From the cell containing the given text, extract its center point as [X, Y] coordinate. 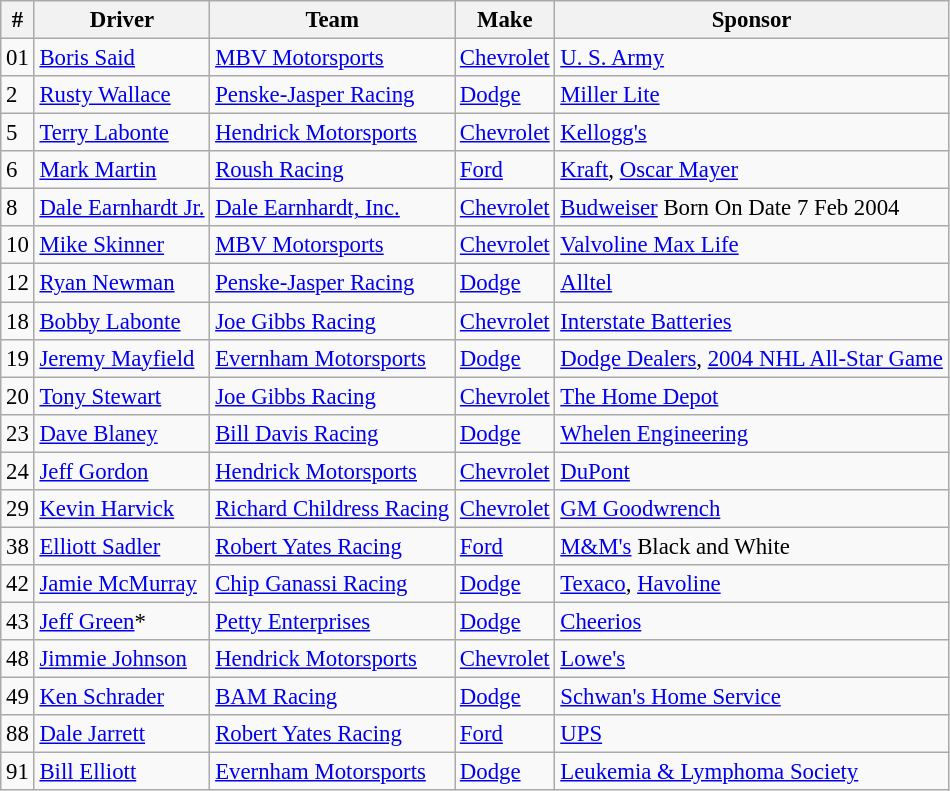
Budweiser Born On Date 7 Feb 2004 [752, 208]
Mike Skinner [122, 245]
Bobby Labonte [122, 321]
Rusty Wallace [122, 95]
Bill Elliott [122, 772]
Ken Schrader [122, 697]
18 [18, 321]
88 [18, 734]
91 [18, 772]
M&M's Black and White [752, 546]
Dale Earnhardt Jr. [122, 208]
Miller Lite [752, 95]
Whelen Engineering [752, 433]
Sponsor [752, 20]
5 [18, 133]
Interstate Batteries [752, 321]
Boris Said [122, 58]
Dave Blaney [122, 433]
38 [18, 546]
Jeff Green* [122, 621]
Jamie McMurray [122, 584]
2 [18, 95]
42 [18, 584]
Terry Labonte [122, 133]
24 [18, 471]
Petty Enterprises [332, 621]
Dale Jarrett [122, 734]
UPS [752, 734]
Richard Childress Racing [332, 509]
20 [18, 396]
Ryan Newman [122, 283]
8 [18, 208]
43 [18, 621]
Jimmie Johnson [122, 659]
19 [18, 358]
BAM Racing [332, 697]
Cheerios [752, 621]
Dale Earnhardt, Inc. [332, 208]
GM Goodwrench [752, 509]
23 [18, 433]
Valvoline Max Life [752, 245]
Driver [122, 20]
# [18, 20]
Leukemia & Lymphoma Society [752, 772]
Kraft, Oscar Mayer [752, 170]
Alltel [752, 283]
Team [332, 20]
Kellogg's [752, 133]
10 [18, 245]
Mark Martin [122, 170]
49 [18, 697]
Tony Stewart [122, 396]
Dodge Dealers, 2004 NHL All-Star Game [752, 358]
Kevin Harvick [122, 509]
Texaco, Havoline [752, 584]
29 [18, 509]
Chip Ganassi Racing [332, 584]
Make [505, 20]
Bill Davis Racing [332, 433]
48 [18, 659]
Elliott Sadler [122, 546]
U. S. Army [752, 58]
Jeremy Mayfield [122, 358]
The Home Depot [752, 396]
Roush Racing [332, 170]
Schwan's Home Service [752, 697]
Jeff Gordon [122, 471]
DuPont [752, 471]
Lowe's [752, 659]
12 [18, 283]
6 [18, 170]
01 [18, 58]
